Output the [X, Y] coordinate of the center of the cell containing the given text.  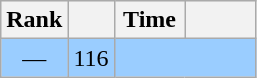
116 [91, 58]
— [34, 58]
Rank [34, 20]
Time [150, 20]
